Pinpoint the cell where the given text exists, returning its [X, Y] midpoint coordinate. 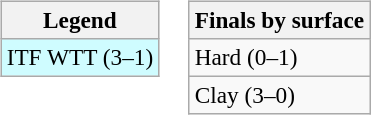
Legend [80, 20]
ITF WTT (3–1) [80, 57]
Finals by surface [279, 20]
Clay (3–0) [279, 95]
Hard (0–1) [279, 57]
